Locate the cell with the specified text and output its [x, y] center coordinate. 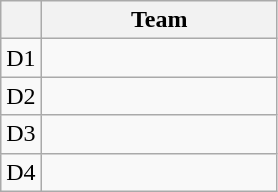
D4 [21, 172]
D1 [21, 58]
D2 [21, 96]
D3 [21, 134]
Team [159, 20]
